Pinpoint the cell where the given text exists, returning its (x, y) midpoint coordinate. 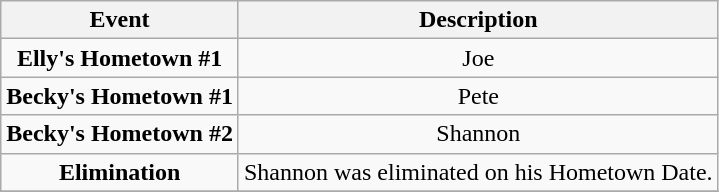
Joe (478, 58)
Event (120, 20)
Becky's Hometown #2 (120, 134)
Pete (478, 96)
Shannon was eliminated on his Hometown Date. (478, 172)
Shannon (478, 134)
Description (478, 20)
Elly's Hometown #1 (120, 58)
Becky's Hometown #1 (120, 96)
Elimination (120, 172)
